Determine the [x, y] coordinate at the center of the cell enclosing the given text.  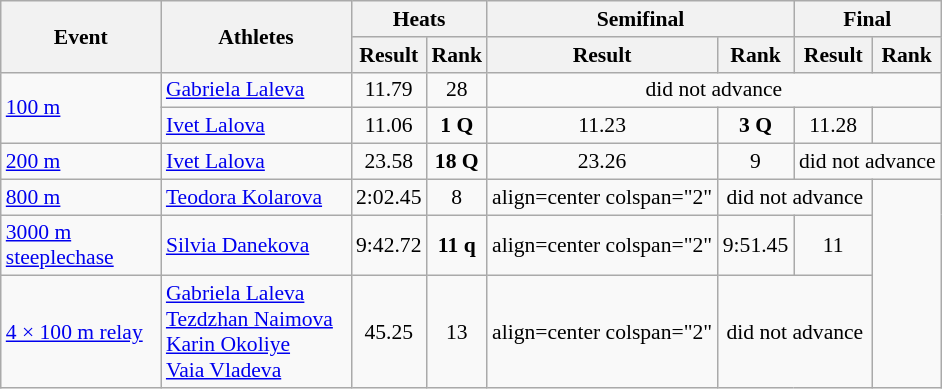
Final [868, 19]
11.79 [388, 90]
200 m [81, 162]
13 [456, 332]
3 Q [756, 126]
Teodora Kolarova [256, 197]
Athletes [256, 36]
18 Q [456, 162]
9 [756, 162]
11.23 [602, 126]
Semifinal [640, 19]
23.58 [388, 162]
Gabriela Laleva [256, 90]
1 Q [456, 126]
28 [456, 90]
800 m [81, 197]
4 × 100 m relay [81, 332]
8 [456, 197]
11.06 [388, 126]
3000 m steeplechase [81, 246]
11 q [456, 246]
11 [834, 246]
9:51.45 [756, 246]
Heats [419, 19]
23.26 [602, 162]
9:42.72 [388, 246]
Silvia Danekova [256, 246]
Gabriela LalevaTezdzhan NaimovaKarin OkoliyeVaia Vladeva [256, 332]
100 m [81, 108]
2:02.45 [388, 197]
11.28 [834, 126]
45.25 [388, 332]
Event [81, 36]
